Search for the cell housing the specified text and yield its [X, Y] center coordinate. 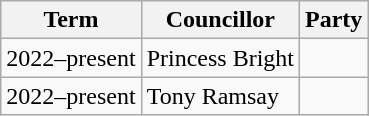
Tony Ramsay [220, 96]
Party [334, 20]
Term [71, 20]
Councillor [220, 20]
Princess Bright [220, 58]
